Search for the cell housing the specified text and yield its (X, Y) center coordinate. 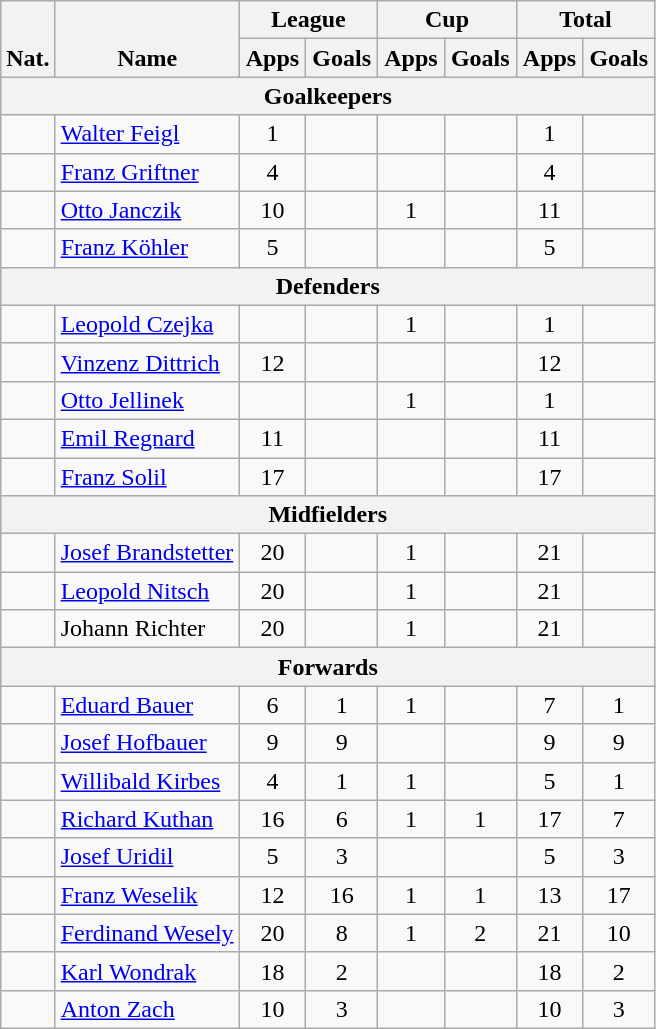
Otto Janczik (147, 210)
Cup (448, 20)
Franz Griftner (147, 172)
Name (147, 39)
Ferdinand Wesely (147, 933)
Defenders (328, 286)
Goalkeepers (328, 96)
Vinzenz Dittrich (147, 362)
Midfielders (328, 515)
Forwards (328, 667)
Walter Feigl (147, 134)
Anton Zach (147, 1009)
Johann Richter (147, 629)
Richard Kuthan (147, 819)
13 (550, 895)
Emil Regnard (147, 438)
Total (586, 20)
Josef Hofbauer (147, 743)
Willibald Kirbes (147, 781)
Leopold Czejka (147, 324)
Nat. (28, 39)
Otto Jellinek (147, 400)
Franz Köhler (147, 248)
League (308, 20)
Franz Weselik (147, 895)
Karl Wondrak (147, 971)
Eduard Bauer (147, 705)
Josef Uridil (147, 857)
Leopold Nitsch (147, 591)
Josef Brandstetter (147, 553)
8 (342, 933)
Franz Solil (147, 477)
